Identify which cell holds the provided text, then report its (X, Y) central coordinate. 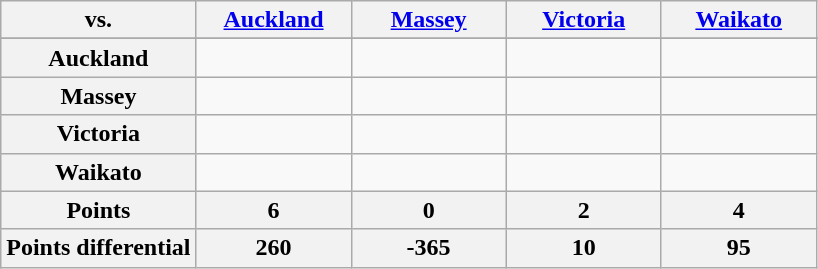
10 (584, 248)
Points (98, 210)
Points differential (98, 248)
4 (738, 210)
95 (738, 248)
0 (428, 210)
6 (274, 210)
2 (584, 210)
-365 (428, 248)
260 (274, 248)
vs. (98, 20)
